Pinpoint the cell where the given text exists, returning its (X, Y) midpoint coordinate. 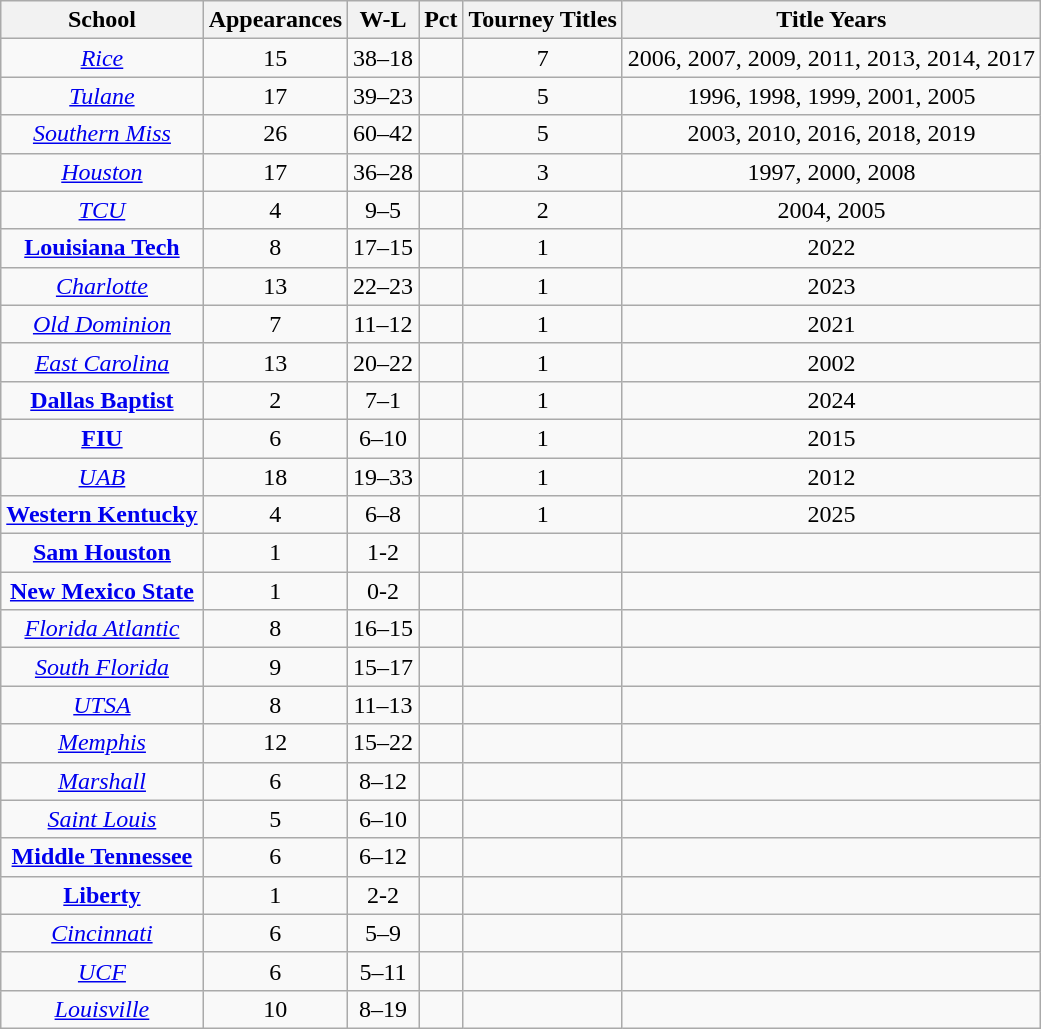
Tulane (102, 96)
Old Dominion (102, 324)
Pct (441, 20)
Middle Tennessee (102, 857)
Louisiana Tech (102, 248)
11–13 (384, 705)
Tourney Titles (542, 20)
Louisville (102, 1009)
East Carolina (102, 362)
1-2 (384, 553)
Liberty (102, 895)
Southern Miss (102, 134)
10 (275, 1009)
9 (275, 667)
15–17 (384, 667)
Houston (102, 172)
5–11 (384, 971)
22–23 (384, 286)
UCF (102, 971)
Cincinnati (102, 933)
2012 (831, 477)
15–22 (384, 743)
Saint Louis (102, 819)
2-2 (384, 895)
School (102, 20)
15 (275, 58)
3 (542, 172)
South Florida (102, 667)
1997, 2000, 2008 (831, 172)
Title Years (831, 20)
2021 (831, 324)
8–19 (384, 1009)
9–5 (384, 210)
Memphis (102, 743)
Charlotte (102, 286)
16–15 (384, 629)
2025 (831, 515)
26 (275, 134)
12 (275, 743)
2003, 2010, 2016, 2018, 2019 (831, 134)
2022 (831, 248)
Appearances (275, 20)
36–28 (384, 172)
UTSA (102, 705)
New Mexico State (102, 591)
38–18 (384, 58)
6–8 (384, 515)
39–23 (384, 96)
Western Kentucky (102, 515)
2024 (831, 400)
2006, 2007, 2009, 2011, 2013, 2014, 2017 (831, 58)
2015 (831, 438)
11–12 (384, 324)
2004, 2005 (831, 210)
TCU (102, 210)
2002 (831, 362)
Rice (102, 58)
60–42 (384, 134)
6–12 (384, 857)
7–1 (384, 400)
UAB (102, 477)
W-L (384, 20)
Dallas Baptist (102, 400)
Sam Houston (102, 553)
2023 (831, 286)
Marshall (102, 781)
19–33 (384, 477)
8–12 (384, 781)
0-2 (384, 591)
Florida Atlantic (102, 629)
17–15 (384, 248)
20–22 (384, 362)
18 (275, 477)
1996, 1998, 1999, 2001, 2005 (831, 96)
5–9 (384, 933)
FIU (102, 438)
